Identify which cell holds the provided text, then report its [x, y] central coordinate. 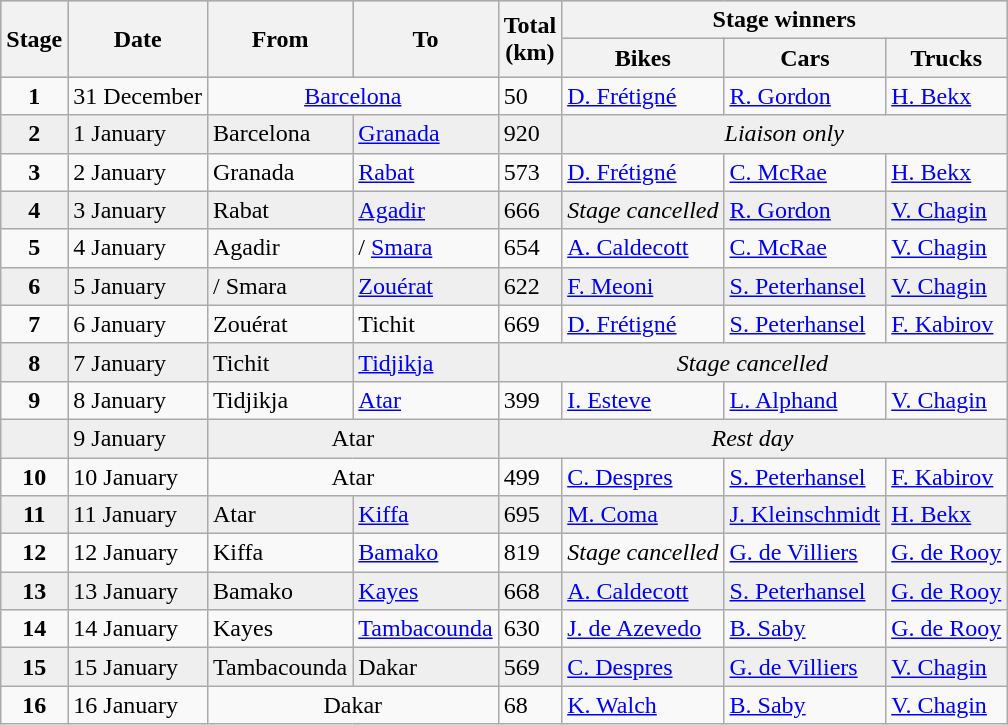
4 January [138, 248]
6 January [138, 324]
622 [530, 286]
7 [34, 324]
2 January [138, 172]
9 January [138, 438]
50 [530, 96]
Stage winners [784, 20]
M. Coma [643, 515]
12 [34, 553]
Liaison only [784, 134]
9 [34, 400]
399 [530, 400]
13 January [138, 591]
Date [138, 39]
573 [530, 172]
10 January [138, 477]
14 January [138, 629]
68 [530, 705]
10 [34, 477]
11 [34, 515]
15 [34, 667]
16 [34, 705]
Trucks [946, 58]
J. de Azevedo [643, 629]
630 [530, 629]
11 January [138, 515]
5 [34, 248]
3 January [138, 210]
695 [530, 515]
14 [34, 629]
819 [530, 553]
5 January [138, 286]
654 [530, 248]
2 [34, 134]
31 December [138, 96]
8 January [138, 400]
K. Walch [643, 705]
920 [530, 134]
569 [530, 667]
Bikes [643, 58]
668 [530, 591]
15 January [138, 667]
1 [34, 96]
1 January [138, 134]
Rest day [752, 438]
669 [530, 324]
From [280, 39]
666 [530, 210]
I. Esteve [643, 400]
L. Alphand [805, 400]
Stage [34, 39]
Cars [805, 58]
12 January [138, 553]
16 January [138, 705]
499 [530, 477]
7 January [138, 362]
Total(km) [530, 39]
6 [34, 286]
8 [34, 362]
4 [34, 210]
F. Meoni [643, 286]
To [426, 39]
13 [34, 591]
J. Kleinschmidt [805, 515]
3 [34, 172]
